Provide the [X, Y] coordinate of the cell's center where the given text is located.  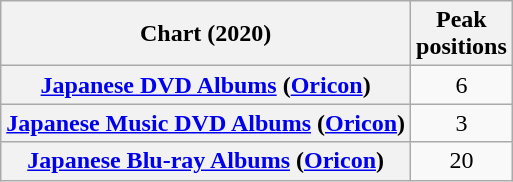
Japanese Blu-ray Albums (Oricon) [206, 161]
Chart (2020) [206, 34]
Japanese DVD Albums (Oricon) [206, 85]
20 [462, 161]
6 [462, 85]
3 [462, 123]
Peakpositions [462, 34]
Japanese Music DVD Albums (Oricon) [206, 123]
